For the text-containing cell, return its midpoint in [x, y] coordinate format. 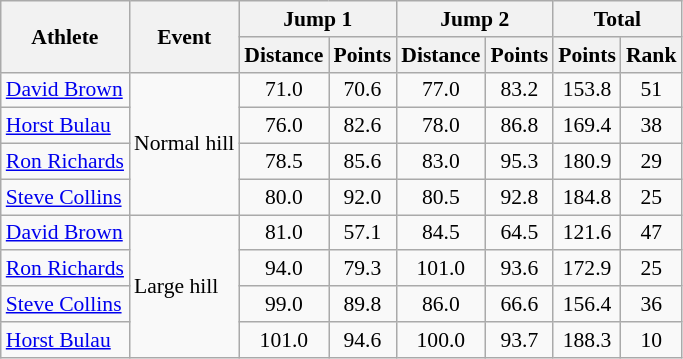
95.3 [520, 162]
83.0 [440, 162]
29 [652, 162]
51 [652, 90]
76.0 [284, 126]
70.6 [363, 90]
10 [652, 340]
82.6 [363, 126]
184.8 [587, 197]
Normal hill [184, 143]
Athlete [65, 36]
86.8 [520, 126]
78.5 [284, 162]
180.9 [587, 162]
169.4 [587, 126]
80.5 [440, 197]
86.0 [440, 304]
94.6 [363, 340]
94.0 [284, 269]
93.6 [520, 269]
Rank [652, 55]
84.5 [440, 233]
57.1 [363, 233]
81.0 [284, 233]
71.0 [284, 90]
Total [617, 19]
80.0 [284, 197]
77.0 [440, 90]
85.6 [363, 162]
78.0 [440, 126]
121.6 [587, 233]
89.8 [363, 304]
Jump 2 [474, 19]
Jump 1 [318, 19]
92.8 [520, 197]
79.3 [363, 269]
100.0 [440, 340]
Large hill [184, 286]
188.3 [587, 340]
99.0 [284, 304]
47 [652, 233]
38 [652, 126]
92.0 [363, 197]
156.4 [587, 304]
66.6 [520, 304]
Event [184, 36]
36 [652, 304]
64.5 [520, 233]
83.2 [520, 90]
93.7 [520, 340]
172.9 [587, 269]
153.8 [587, 90]
